Return [x, y] of the center of cell containing provided text 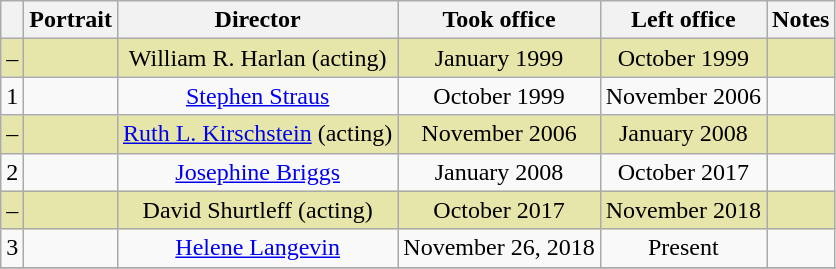
Notes [801, 20]
November 2018 [683, 210]
Portrait [71, 20]
Present [683, 248]
Helene Langevin [257, 248]
January 1999 [499, 58]
November 26, 2018 [499, 248]
2 [12, 172]
Josephine Briggs [257, 172]
3 [12, 248]
Stephen Straus [257, 96]
David Shurtleff (acting) [257, 210]
Director [257, 20]
Took office [499, 20]
1 [12, 96]
Left office [683, 20]
William R. Harlan (acting) [257, 58]
Ruth L. Kirschstein (acting) [257, 134]
